Find where the given text appears and provide that cell's center as (X, Y) coordinate. 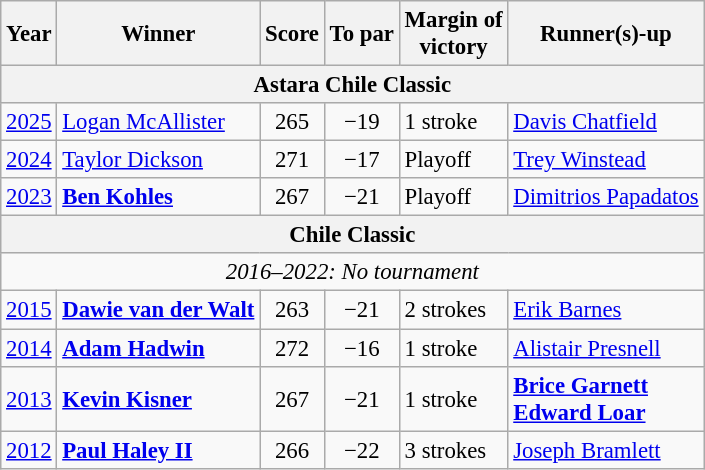
Runner(s)-up (606, 34)
Ben Kohles (158, 197)
266 (292, 450)
Astara Chile Classic (352, 85)
Taylor Dickson (158, 160)
2014 (29, 348)
265 (292, 122)
Trey Winstead (606, 160)
Alistair Presnell (606, 348)
−22 (362, 450)
Kevin Kisner (158, 398)
2012 (29, 450)
Adam Hadwin (158, 348)
Chile Classic (352, 235)
Logan McAllister (158, 122)
Dimitrios Papadatos (606, 197)
Joseph Bramlett (606, 450)
2015 (29, 310)
Margin ofvictory (454, 34)
−19 (362, 122)
Year (29, 34)
Davis Chatfield (606, 122)
Erik Barnes (606, 310)
2024 (29, 160)
Winner (158, 34)
−16 (362, 348)
2 strokes (454, 310)
Score (292, 34)
Brice Garnett Edward Loar (606, 398)
Dawie van der Walt (158, 310)
271 (292, 160)
Paul Haley II (158, 450)
2025 (29, 122)
263 (292, 310)
2023 (29, 197)
3 strokes (454, 450)
2016–2022: No tournament (352, 273)
272 (292, 348)
2013 (29, 398)
To par (362, 34)
−17 (362, 160)
